Return the [X, Y] coordinate for the center point of the cell that contains the specified text.  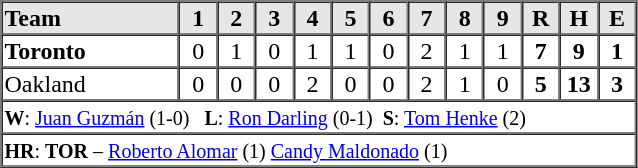
E [617, 18]
13 [579, 84]
4 [312, 18]
H [579, 18]
R [541, 18]
Oakland [91, 84]
Team [91, 18]
W: Juan Guzmán (1-0) L: Ron Darling (0-1) S: Tom Henke (2) [319, 116]
6 [388, 18]
Toronto [91, 50]
8 [465, 18]
HR: TOR – Roberto Alomar (1) Candy Maldonado (1) [319, 150]
